Return (X, Y) of the center of cell containing provided text 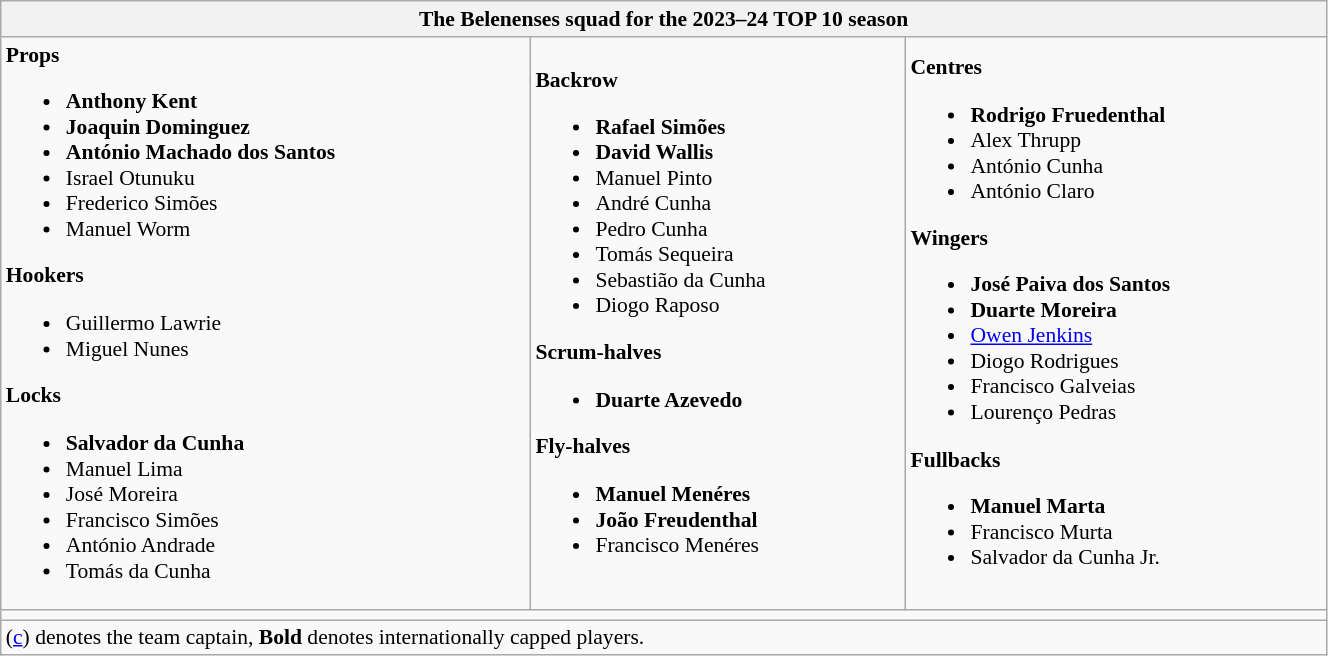
(c) denotes the team captain, Bold denotes internationally capped players. (664, 638)
The Belenenses squad for the 2023–24 TOP 10 season (664, 19)
